Search for the cell housing the specified text and yield its [X, Y] center coordinate. 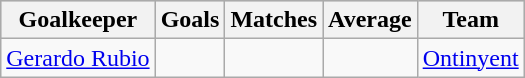
Gerardo Rubio [78, 58]
Team [470, 20]
Average [370, 20]
Ontinyent [470, 58]
Goalkeeper [78, 20]
Goals [190, 20]
Matches [274, 20]
